Return (X, Y) of the center of cell containing provided text 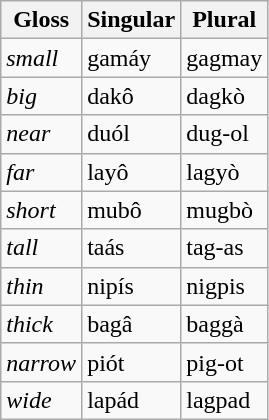
big (42, 96)
tall (42, 248)
taás (132, 248)
pig-ot (224, 362)
nipís (132, 286)
mugbò (224, 210)
lagyò (224, 172)
piót (132, 362)
bagâ (132, 324)
thin (42, 286)
gamáy (132, 58)
dakô (132, 96)
thick (42, 324)
small (42, 58)
Singular (132, 20)
layô (132, 172)
nigpis (224, 286)
tag-as (224, 248)
Gloss (42, 20)
Plural (224, 20)
lagpad (224, 400)
near (42, 134)
short (42, 210)
wide (42, 400)
duól (132, 134)
dagkò (224, 96)
baggà (224, 324)
dug-ol (224, 134)
narrow (42, 362)
gagmay (224, 58)
lapád (132, 400)
far (42, 172)
mubô (132, 210)
